Find where the given text appears and provide that cell's center as [X, Y] coordinate. 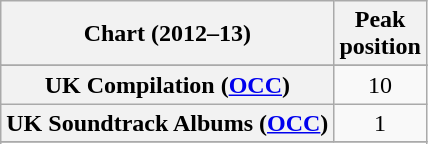
10 [380, 85]
UK Compilation (OCC) [168, 85]
1 [380, 123]
Chart (2012–13) [168, 34]
UK Soundtrack Albums (OCC) [168, 123]
Peakposition [380, 34]
